Locate the cell with the specified text and output its [X, Y] center coordinate. 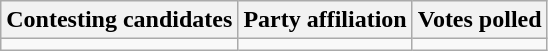
Contesting candidates [120, 20]
Votes polled [480, 20]
Party affiliation [325, 20]
